Return (x, y) of the center of cell containing provided text 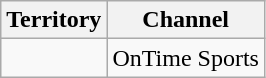
Channel (186, 20)
Territory (54, 20)
OnTime Sports (186, 58)
